Detect which cell encompasses the target text, then output its [X, Y] center coordinate. 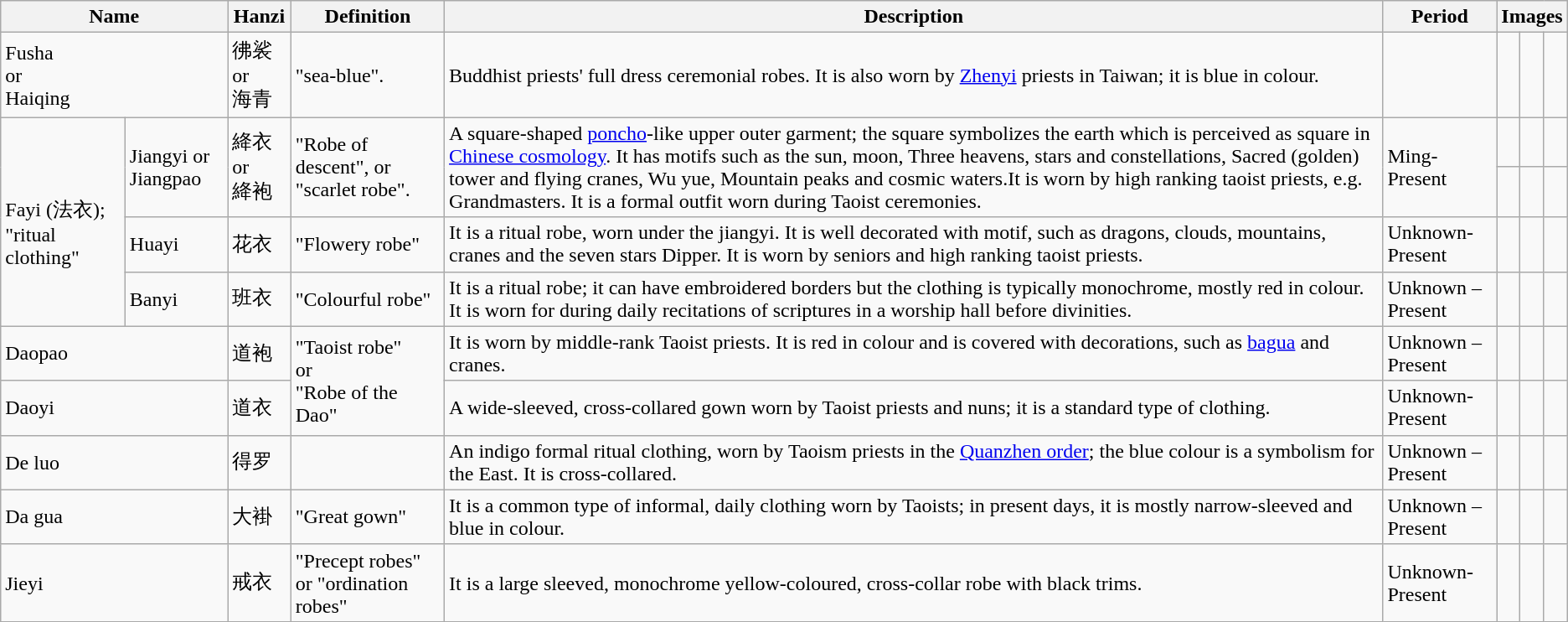
It is a common type of informal, daily clothing worn by Taoists; in present days, it is mostly narrow-sleeved and blue in colour. [914, 516]
Images [1532, 17]
A wide-sleeved, cross-collared gown worn by Taoist priests and nuns; it is a standard type of clothing. [914, 407]
Jiangyi or Jiangpao [176, 168]
班衣 [260, 298]
"Colourful robe" [367, 298]
Description [914, 17]
道衣 [260, 407]
Hanzi [260, 17]
Buddhist priests' full dress ceremonial robes. It is also worn by Zhenyi priests in Taiwan; it is blue in colour. [914, 75]
Jieyi [114, 583]
花衣 [260, 245]
Daoyi [114, 407]
"Taoist robe"or"Robe of the Dao" [367, 381]
Huayi [176, 245]
戒衣 [260, 583]
Ming- Present [1440, 168]
彿裟or海青 [260, 75]
"Great gown" [367, 516]
"sea-blue". [367, 75]
An indigo formal ritual clothing, worn by Taoism priests in the Quanzhen order; the blue colour is a symbolism for the East. It is cross-collared. [914, 463]
It is a large sleeved, monochrome yellow-coloured, cross-collar robe with black trims. [914, 583]
Banyi [176, 298]
Daopao [114, 354]
Period [1440, 17]
Da gua [114, 516]
De luo [114, 463]
大褂 [260, 516]
Definition [367, 17]
得罗 [260, 463]
Fayi (法衣); "ritual clothing" [64, 221]
It is worn by middle-rank Taoist priests. It is red in colour and is covered with decorations, such as bagua and cranes. [914, 354]
FushaorHaiqing [114, 75]
Name [114, 17]
"Flowery robe" [367, 245]
道袍 [260, 354]
"Robe of descent", or "scarlet robe". [367, 168]
絳衣 or絳袍 [260, 168]
"Precept robes" or "ordination robes" [367, 583]
